Capture the cell that displays the provided text and extract its (X, Y) central coordinate. 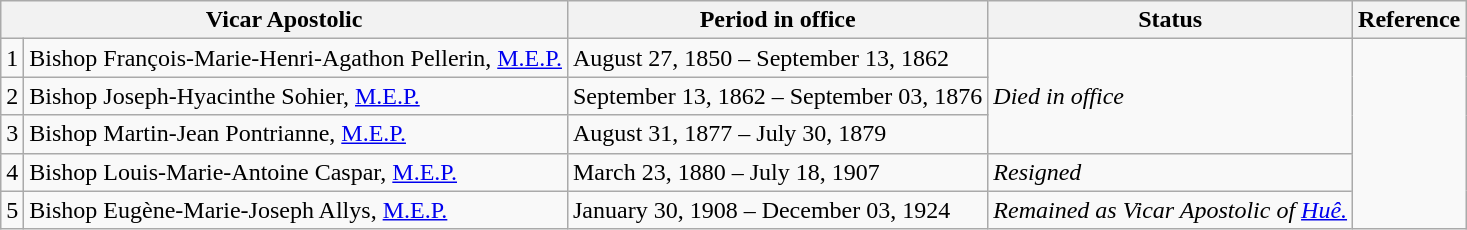
1 (12, 58)
Period in office (777, 20)
Bishop François-Marie-Henri-Agathon Pellerin, M.E.P. (296, 58)
January 30, 1908 – December 03, 1924 (777, 210)
Status (1170, 20)
Bishop Eugène-Marie-Joseph Allys, M.E.P. (296, 210)
August 27, 1850 – September 13, 1862 (777, 58)
March 23, 1880 – July 18, 1907 (777, 172)
3 (12, 134)
September 13, 1862 – September 03, 1876 (777, 96)
Bishop Joseph-Hyacinthe Sohier, M.E.P. (296, 96)
Died in office (1170, 96)
Reference (1410, 20)
Remained as Vicar Apostolic of Huê. (1170, 210)
4 (12, 172)
Vicar Apostolic (284, 20)
5 (12, 210)
Bishop Martin-Jean Pontrianne, M.E.P. (296, 134)
2 (12, 96)
Resigned (1170, 172)
Bishop Louis-Marie-Antoine Caspar, M.E.P. (296, 172)
August 31, 1877 – July 30, 1879 (777, 134)
